Extract the (x, y) coordinate from the center of the cell holding the provided text.  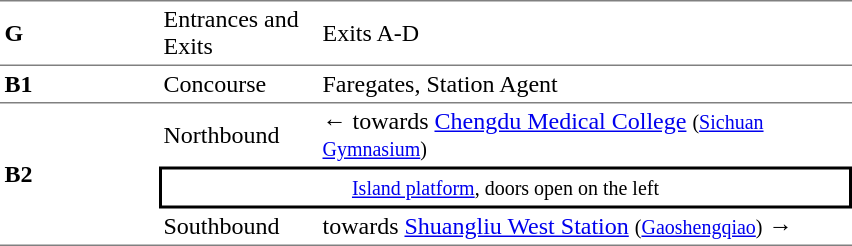
G (80, 33)
Exits A-D (585, 33)
Concourse (238, 85)
← towards Chengdu Medical College (Sichuan Gymnasium) (585, 136)
Entrances and Exits (238, 33)
B2 (80, 175)
B1 (80, 85)
Northbound (238, 136)
Southbound (238, 227)
towards Shuangliu West Station (Gaoshengqiao) → (585, 227)
Island platform, doors open on the left (506, 187)
Faregates, Station Agent (585, 85)
